Find where the given text appears and provide that cell's center as (x, y) coordinate. 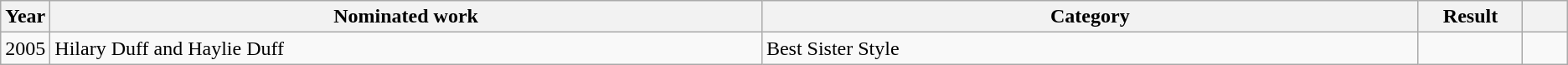
2005 (25, 48)
Category (1090, 17)
Hilary Duff and Haylie Duff (406, 48)
Best Sister Style (1090, 48)
Result (1471, 17)
Nominated work (406, 17)
Year (25, 17)
